Search for the cell housing the specified text and yield its [x, y] center coordinate. 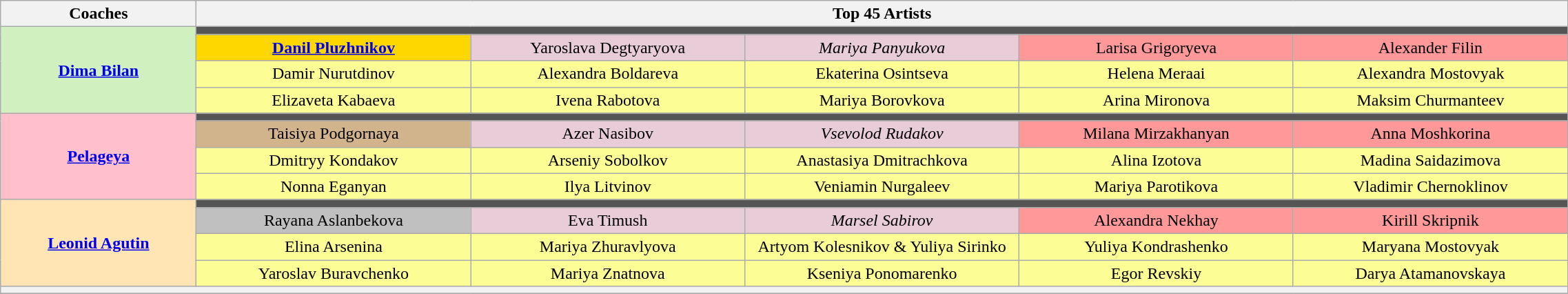
Mariya Znatnova [608, 273]
Vsevolod Rudakov [882, 134]
Pelageya [99, 156]
Coaches [99, 14]
Alexandra Nekhay [1157, 220]
Egor Revskiy [1157, 273]
Maryana Mostovyak [1430, 246]
Anna Moshkorina [1430, 134]
Leonid Agutin [99, 243]
Top 45 Artists [882, 14]
Yaroslava Degtyaryova [608, 48]
Elizaveta Kabaeva [334, 100]
Taisiya Podgornaya [334, 134]
Anastasiya Dmitrachkova [882, 160]
Elina Arsenina [334, 246]
Helena Meraai [1157, 74]
Damir Nurutdinov [334, 74]
Alexander Filin [1430, 48]
Kseniya Ponomarenko [882, 273]
Vladimir Chernoklinov [1430, 186]
Dmitryy Kondakov [334, 160]
Rayana Aslanbekova [334, 220]
Yaroslav Buravchenko [334, 273]
Dima Bilan [99, 70]
Eva Timush [608, 220]
Mariya Borovkova [882, 100]
Ekaterina Osintseva [882, 74]
Danil Pluzhnikov [334, 48]
Maksim Churmanteev [1430, 100]
Ivena Rabotova [608, 100]
Marsel Sabirov [882, 220]
Larisa Grigoryeva [1157, 48]
Arseniy Sobolkov [608, 160]
Alexandra Boldareva [608, 74]
Veniamin Nurgaleev [882, 186]
Madina Saidazimova [1430, 160]
Kirill Skripnik [1430, 220]
Alexandra Mostovyak [1430, 74]
Darya Atamanovskaya [1430, 273]
Milana Mirzakhanyan [1157, 134]
Azer Nasibov [608, 134]
Mariya Zhuravlyova [608, 246]
Yuliya Kondrashenko [1157, 246]
Alina Izotova [1157, 160]
Mariya Parotikova [1157, 186]
Nonna Eganyan [334, 186]
Mariya Panyukova [882, 48]
Artyom Kolesnikov & Yuliya Sirinko [882, 246]
Arina Mironova [1157, 100]
Ilya Litvinov [608, 186]
